Search for the cell housing the specified text and yield its (x, y) center coordinate. 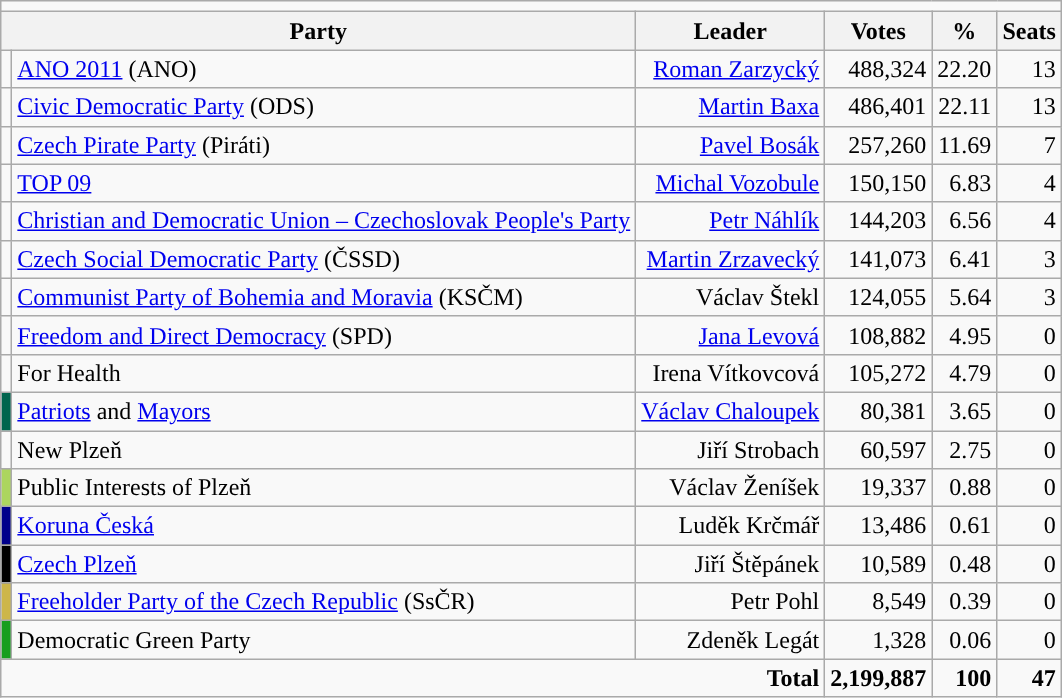
TOP 09 (324, 183)
ANO 2011 (ANO) (324, 69)
Civic Democratic Party (ODS) (324, 107)
22.11 (964, 107)
Martin Baxa (730, 107)
New Plzeň (324, 449)
Irena Vítkovcová (730, 373)
Václav Ženíšek (730, 488)
4.79 (964, 373)
Christian and Democratic Union – Czechoslovak People's Party (324, 221)
Democratic Green Party (324, 640)
For Health (324, 373)
3.65 (964, 411)
13,486 (878, 526)
11.69 (964, 145)
Total (413, 678)
Petr Pohl (730, 602)
8,549 (878, 602)
488,324 (878, 69)
105,272 (878, 373)
Václav Chaloupek (730, 411)
Luděk Krčmář (730, 526)
Leader (730, 31)
Martin Zrzavecký (730, 259)
257,260 (878, 145)
1,328 (878, 640)
19,337 (878, 488)
Communist Party of Bohemia and Moravia (KSČM) (324, 297)
80,381 (878, 411)
5.64 (964, 297)
0.88 (964, 488)
141,073 (878, 259)
Seats (1029, 31)
124,055 (878, 297)
Czech Pirate Party (Piráti) (324, 145)
7 (1029, 145)
486,401 (878, 107)
Patriots and Mayors (324, 411)
Votes (878, 31)
Koruna Česká (324, 526)
Pavel Bosák (730, 145)
Václav Štekl (730, 297)
6.41 (964, 259)
Jana Levová (730, 335)
6.56 (964, 221)
22.20 (964, 69)
100 (964, 678)
4.95 (964, 335)
Czech Plzeň (324, 564)
Czech Social Democratic Party (ČSSD) (324, 259)
10,589 (878, 564)
Petr Náhlík (730, 221)
6.83 (964, 183)
144,203 (878, 221)
2.75 (964, 449)
Public Interests of Plzeň (324, 488)
47 (1029, 678)
Zdeněk Legát (730, 640)
Party (318, 31)
Michal Vozobule (730, 183)
Roman Zarzycký (730, 69)
% (964, 31)
150,150 (878, 183)
0.39 (964, 602)
Jiří Štěpánek (730, 564)
60,597 (878, 449)
Freedom and Direct Democracy (SPD) (324, 335)
0.06 (964, 640)
0.61 (964, 526)
Freeholder Party of the Czech Republic (SsČR) (324, 602)
108,882 (878, 335)
Jiří Strobach (730, 449)
0.48 (964, 564)
2,199,887 (878, 678)
